Pinpoint the cell where the given text exists, returning its (x, y) midpoint coordinate. 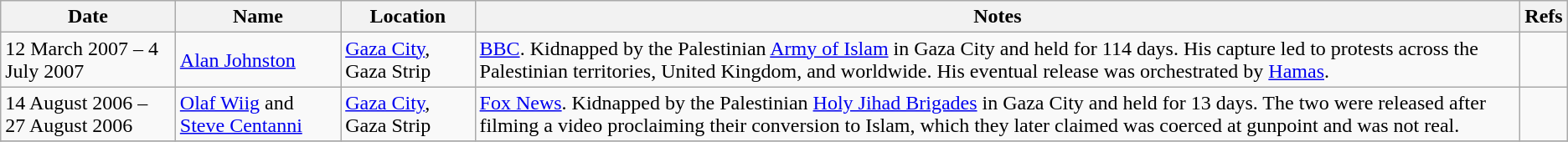
Date (89, 17)
Location (408, 17)
12 March 2007 – 4 July 2007 (89, 60)
14 August 2006 – 27 August 2006 (89, 114)
Refs (1544, 17)
Notes (998, 17)
Alan Johnston (258, 60)
Name (258, 17)
Olaf Wiig and Steve Centanni (258, 114)
